Capture the cell that displays the provided text and extract its (X, Y) central coordinate. 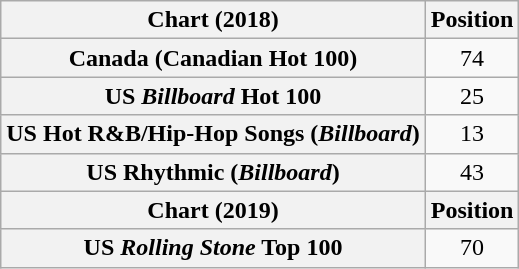
13 (472, 134)
25 (472, 96)
US Billboard Hot 100 (213, 96)
US Hot R&B/Hip-Hop Songs (Billboard) (213, 134)
Chart (2019) (213, 210)
43 (472, 172)
Chart (2018) (213, 20)
US Rolling Stone Top 100 (213, 248)
74 (472, 58)
70 (472, 248)
Canada (Canadian Hot 100) (213, 58)
US Rhythmic (Billboard) (213, 172)
